Scan for the cell matching the given text and deliver its (x, y) coordinate at center. 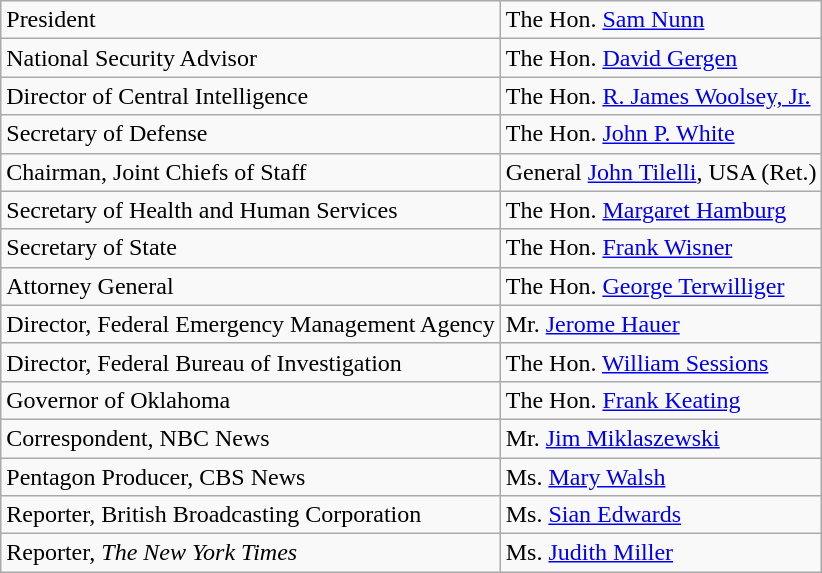
Pentagon Producer, CBS News (250, 477)
The Hon. John P. White (661, 134)
Director of Central Intelligence (250, 96)
The Hon. William Sessions (661, 362)
Reporter, The New York Times (250, 553)
Director, Federal Bureau of Investigation (250, 362)
Attorney General (250, 286)
Ms. Sian Edwards (661, 515)
Director, Federal Emergency Management Agency (250, 324)
The Hon. George Terwilliger (661, 286)
Mr. Jerome Hauer (661, 324)
Ms. Mary Walsh (661, 477)
The Hon. Frank Wisner (661, 248)
Mr. Jim Miklaszewski (661, 438)
The Hon. Sam Nunn (661, 20)
Secretary of Defense (250, 134)
General John Tilelli, USA (Ret.) (661, 172)
Ms. Judith Miller (661, 553)
Governor of Oklahoma (250, 400)
The Hon. R. James Woolsey, Jr. (661, 96)
The Hon. Margaret Hamburg (661, 210)
President (250, 20)
Secretary of State (250, 248)
Chairman, Joint Chiefs of Staff (250, 172)
Reporter, British Broadcasting Corporation (250, 515)
Correspondent, NBC News (250, 438)
Secretary of Health and Human Services (250, 210)
The Hon. Frank Keating (661, 400)
The Hon. David Gergen (661, 58)
National Security Advisor (250, 58)
